Find where the given text appears and provide that cell's center as (x, y) coordinate. 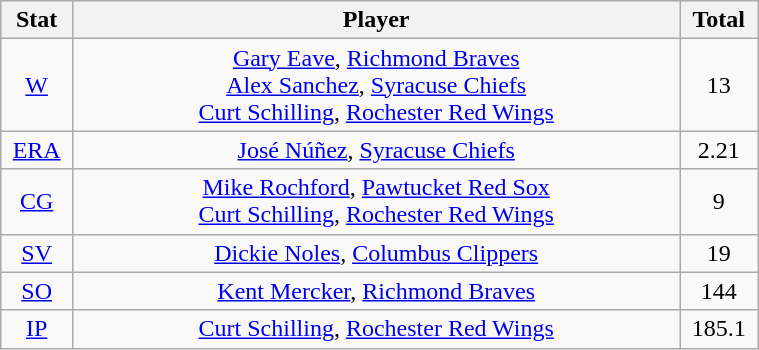
19 (719, 253)
144 (719, 291)
ERA (37, 150)
Total (719, 20)
SO (37, 291)
Mike Rochford, Pawtucket Red Sox Curt Schilling, Rochester Red Wings (376, 202)
185.1 (719, 329)
9 (719, 202)
Gary Eave, Richmond Braves Alex Sanchez, Syracuse Chiefs Curt Schilling, Rochester Red Wings (376, 85)
13 (719, 85)
IP (37, 329)
Player (376, 20)
SV (37, 253)
José Núñez, Syracuse Chiefs (376, 150)
CG (37, 202)
2.21 (719, 150)
Stat (37, 20)
W (37, 85)
Dickie Noles, Columbus Clippers (376, 253)
Kent Mercker, Richmond Braves (376, 291)
Curt Schilling, Rochester Red Wings (376, 329)
